Detect which cell encompasses the target text, then output its [X, Y] center coordinate. 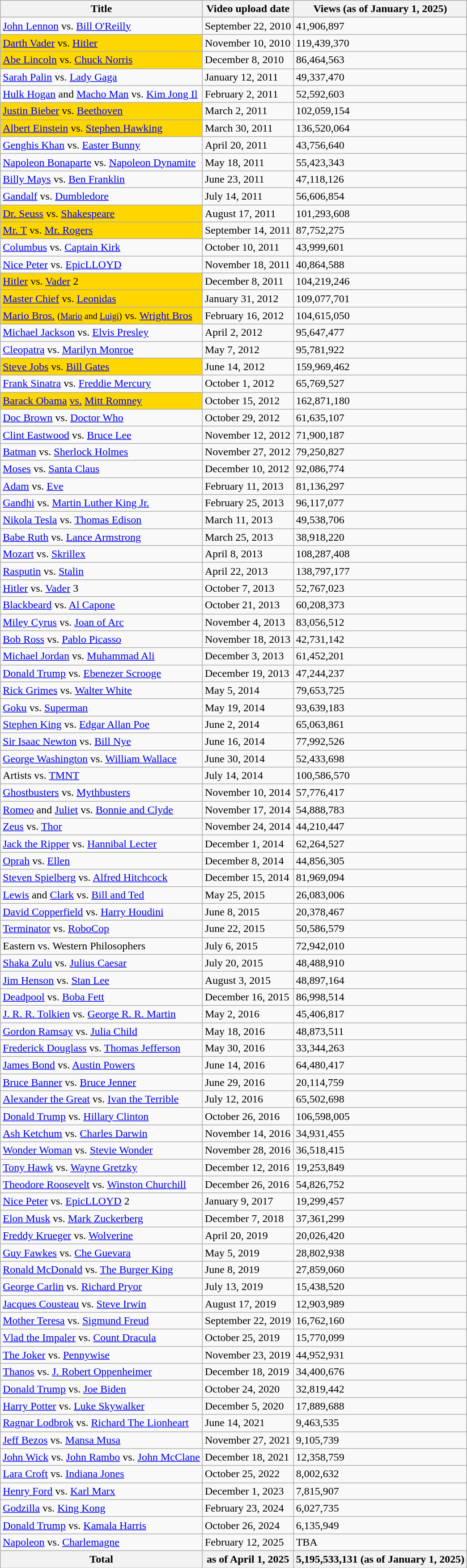
92,086,774 [380, 469]
May 25, 2015 [248, 895]
Babe Ruth vs. Lance Armstrong [102, 537]
December 15, 2014 [248, 878]
6,135,949 [380, 1525]
Hitler vs. Vader 2 [102, 282]
July 6, 2015 [248, 946]
September 22, 2019 [248, 1321]
Napoleon Bonaparte vs. Napoleon Dynamite [102, 162]
June 16, 2014 [248, 741]
December 8, 2014 [248, 861]
52,592,603 [380, 94]
Theodore Roosevelt vs. Winston Churchill [102, 1184]
Frederick Douglass vs. Thomas Jefferson [102, 1048]
119,439,370 [380, 43]
Terminator vs. RoboCop [102, 929]
38,918,220 [380, 537]
Harry Potter vs. Luke Skywalker [102, 1406]
Jeff Bezos vs. Mansa Musa [102, 1440]
Donald Trump vs. Kamala Harris [102, 1525]
July 13, 2019 [248, 1286]
Sir Isaac Newton vs. Bill Nye [102, 741]
July 14, 2011 [248, 196]
March 11, 2013 [248, 520]
December 18, 2019 [248, 1372]
34,400,676 [380, 1372]
February 16, 2012 [248, 316]
162,871,180 [380, 401]
32,819,442 [380, 1389]
12,358,759 [380, 1457]
Clint Eastwood vs. Bruce Lee [102, 435]
104,219,246 [380, 282]
109,077,701 [380, 299]
50,586,579 [380, 929]
June 22, 2015 [248, 929]
May 30, 2016 [248, 1048]
17,889,688 [380, 1406]
12,903,989 [380, 1304]
56,606,854 [380, 196]
136,520,064 [380, 128]
19,299,457 [380, 1201]
John Lennon vs. Bill O'Reilly [102, 26]
February 12, 2025 [248, 1542]
34,931,455 [380, 1133]
20,378,467 [380, 912]
79,653,725 [380, 690]
Billy Mays vs. Ben Franklin [102, 179]
Deadpool vs. Boba Fett [102, 997]
77,992,526 [380, 741]
November 10, 2014 [248, 793]
December 26, 2016 [248, 1184]
71,900,187 [380, 435]
9,105,739 [380, 1440]
June 14, 2021 [248, 1423]
65,063,861 [380, 724]
Artists vs. TMNT [102, 776]
December 12, 2016 [248, 1167]
15,770,099 [380, 1338]
November 27, 2012 [248, 452]
57,776,417 [380, 793]
28,802,938 [380, 1252]
December 16, 2015 [248, 997]
Henry Ford vs. Karl Marx [102, 1491]
106,598,005 [380, 1116]
June 14, 2016 [248, 1065]
James Bond vs. Austin Powers [102, 1065]
54,888,783 [380, 810]
93,639,183 [380, 707]
July 12, 2016 [248, 1099]
Bob Ross vs. Pablo Picasso [102, 639]
June 23, 2011 [248, 179]
April 8, 2013 [248, 554]
5,195,533,131 (as of January 1, 2025) [380, 1559]
Mr. T vs. Mr. Rogers [102, 231]
November 14, 2016 [248, 1133]
27,859,060 [380, 1269]
Darth Vader vs. Hitler [102, 43]
Jack the Ripper vs. Hannibal Lecter [102, 844]
44,210,447 [380, 827]
52,433,698 [380, 759]
Mother Teresa vs. Sigmund Freud [102, 1321]
36,518,415 [380, 1150]
July 14, 2014 [248, 776]
Steven Spielberg vs. Alfred Hitchcock [102, 878]
October 25, 2019 [248, 1338]
Napoleon vs. Charlemagne [102, 1542]
8,002,632 [380, 1474]
December 1, 2014 [248, 844]
December 5, 2020 [248, 1406]
7,815,907 [380, 1491]
40,864,588 [380, 265]
November 18, 2011 [248, 265]
June 29, 2016 [248, 1082]
John Wick vs. John Rambo vs. John McClane [102, 1457]
February 11, 2013 [248, 486]
January 9, 2017 [248, 1201]
Hulk Hogan and Macho Man vs. Kim Jong Il [102, 94]
Alexander the Great vs. Ivan the Terrible [102, 1099]
138,797,177 [380, 571]
Lewis and Clark vs. Bill and Ted [102, 895]
64,480,417 [380, 1065]
Nice Peter vs. EpicLLOYD 2 [102, 1201]
43,756,640 [380, 145]
Barack Obama vs. Mitt Romney [102, 401]
Nice Peter vs. EpicLLOYD [102, 265]
May 18, 2016 [248, 1031]
61,635,107 [380, 418]
February 2, 2011 [248, 94]
March 2, 2011 [248, 111]
Total [102, 1559]
April 20, 2011 [248, 145]
February 23, 2024 [248, 1508]
33,344,263 [380, 1048]
79,250,827 [380, 452]
October 7, 2013 [248, 588]
55,423,343 [380, 162]
Goku vs. Superman [102, 707]
65,502,698 [380, 1099]
Jacques Cousteau vs. Steve Irwin [102, 1304]
Tony Hawk vs. Wayne Gretzky [102, 1167]
9,463,535 [380, 1423]
April 2, 2012 [248, 333]
Donald Trump vs. Joe Biden [102, 1389]
Batman vs. Sherlock Holmes [102, 452]
Ronald McDonald vs. The Burger King [102, 1269]
Genghis Khan vs. Easter Bunny [102, 145]
96,117,077 [380, 503]
Steve Jobs vs. Bill Gates [102, 367]
Wonder Woman vs. Stevie Wonder [102, 1150]
J. R. R. Tolkien vs. George R. R. Martin [102, 1014]
June 2, 2014 [248, 724]
16,762,160 [380, 1321]
43,999,601 [380, 248]
April 20, 2019 [248, 1235]
November 12, 2012 [248, 435]
November 24, 2014 [248, 827]
Sarah Palin vs. Lady Gaga [102, 77]
Jim Henson vs. Stan Lee [102, 980]
Rasputin vs. Stalin [102, 571]
May 7, 2012 [248, 350]
Shaka Zulu vs. Julius Caesar [102, 963]
49,538,706 [380, 520]
Mario Bros. (Mario and Luigi) vs. Wright Bros [102, 316]
Mozart vs. Skrillex [102, 554]
October 26, 2016 [248, 1116]
Cleopatra vs. Marilyn Monroe [102, 350]
Vlad the Impaler vs. Count Dracula [102, 1338]
January 31, 2012 [248, 299]
100,586,570 [380, 776]
Oprah vs. Ellen [102, 861]
Godzilla vs. King Kong [102, 1508]
December 1, 2023 [248, 1491]
Donald Trump vs. Ebenezer Scrooge [102, 673]
October 21, 2013 [248, 605]
as of April 1, 2025 [248, 1559]
Nikola Tesla vs. Thomas Edison [102, 520]
August 3, 2015 [248, 980]
81,969,094 [380, 878]
95,781,922 [380, 350]
November 27, 2021 [248, 1440]
Albert Einstein vs. Stephen Hawking [102, 128]
November 10, 2010 [248, 43]
Hitler vs. Vader 3 [102, 588]
102,059,154 [380, 111]
72,942,010 [380, 946]
December 18, 2021 [248, 1457]
David Copperfield vs. Harry Houdini [102, 912]
Eastern vs. Western Philosophers [102, 946]
September 22, 2010 [248, 26]
19,253,849 [380, 1167]
42,731,142 [380, 639]
52,767,023 [380, 588]
65,769,527 [380, 384]
May 2, 2016 [248, 1014]
October 26, 2024 [248, 1525]
June 8, 2019 [248, 1269]
December 8, 2010 [248, 60]
May 5, 2014 [248, 690]
July 20, 2015 [248, 963]
March 30, 2011 [248, 128]
62,264,527 [380, 844]
October 15, 2012 [248, 401]
May 5, 2019 [248, 1252]
November 17, 2014 [248, 810]
George Washington vs. William Wallace [102, 759]
Donald Trump vs. Hillary Clinton [102, 1116]
Abe Lincoln vs. Chuck Norris [102, 60]
June 8, 2015 [248, 912]
The Joker vs. Pennywise [102, 1355]
Elon Musk vs. Mark Zuckerberg [102, 1218]
86,998,514 [380, 997]
March 25, 2013 [248, 537]
October 25, 2022 [248, 1474]
Gandalf vs. Dumbledore [102, 196]
Master Chief vs. Leonidas [102, 299]
37,361,299 [380, 1218]
Blackbeard vs. Al Capone [102, 605]
Video upload date [248, 9]
May 19, 2014 [248, 707]
Title [102, 9]
61,452,201 [380, 656]
Columbus vs. Captain Kirk [102, 248]
Romeo and Juliet vs. Bonnie and Clyde [102, 810]
Lara Croft vs. Indiana Jones [102, 1474]
86,464,563 [380, 60]
83,056,512 [380, 622]
Rick Grimes vs. Walter White [102, 690]
August 17, 2019 [248, 1304]
January 12, 2011 [248, 77]
108,287,408 [380, 554]
87,752,275 [380, 231]
Ash Ketchum vs. Charles Darwin [102, 1133]
47,118,126 [380, 179]
81,136,297 [380, 486]
August 17, 2011 [248, 214]
Ghostbusters vs. Mythbusters [102, 793]
October 1, 2012 [248, 384]
Adam vs. Eve [102, 486]
April 22, 2013 [248, 571]
Ragnar Lodbrok vs. Richard The Lionheart [102, 1423]
December 19, 2013 [248, 673]
June 30, 2014 [248, 759]
Guy Fawkes vs. Che Guevara [102, 1252]
February 25, 2013 [248, 503]
George Carlin vs. Richard Pryor [102, 1286]
Michael Jackson vs. Elvis Presley [102, 333]
December 8, 2011 [248, 282]
December 10, 2012 [248, 469]
44,856,305 [380, 861]
December 7, 2018 [248, 1218]
November 23, 2019 [248, 1355]
Gordon Ramsay vs. Julia Child [102, 1031]
95,647,477 [380, 333]
Justin Bieber vs. Beethoven [102, 111]
60,208,373 [380, 605]
41,906,897 [380, 26]
October 24, 2020 [248, 1389]
49,337,470 [380, 77]
20,114,759 [380, 1082]
Miley Cyrus vs. Joan of Arc [102, 622]
November 28, 2016 [248, 1150]
Dr. Seuss vs. Shakespeare [102, 214]
Freddy Krueger vs. Wolverine [102, 1235]
Doc Brown vs. Doctor Who [102, 418]
October 10, 2011 [248, 248]
Moses vs. Santa Claus [102, 469]
November 18, 2013 [248, 639]
October 29, 2012 [248, 418]
Frank Sinatra vs. Freddie Mercury [102, 384]
May 18, 2011 [248, 162]
101,293,608 [380, 214]
Bruce Banner vs. Bruce Jenner [102, 1082]
Michael Jordan vs. Muhammad Ali [102, 656]
47,244,237 [380, 673]
Stephen King vs. Edgar Allan Poe [102, 724]
54,826,752 [380, 1184]
104,615,050 [380, 316]
Gandhi vs. Martin Luther King Jr. [102, 503]
Zeus vs. Thor [102, 827]
June 14, 2012 [248, 367]
20,026,420 [380, 1235]
Views (as of January 1, 2025) [380, 9]
TBA [380, 1542]
48,873,511 [380, 1031]
48,897,164 [380, 980]
December 3, 2013 [248, 656]
44,952,931 [380, 1355]
Thanos vs. J. Robert Oppenheimer [102, 1372]
September 14, 2011 [248, 231]
November 4, 2013 [248, 622]
15,438,520 [380, 1286]
26,083,006 [380, 895]
48,488,910 [380, 963]
45,406,817 [380, 1014]
159,969,462 [380, 367]
6,027,735 [380, 1508]
